Detect which cell encompasses the target text, then output its (x, y) center coordinate. 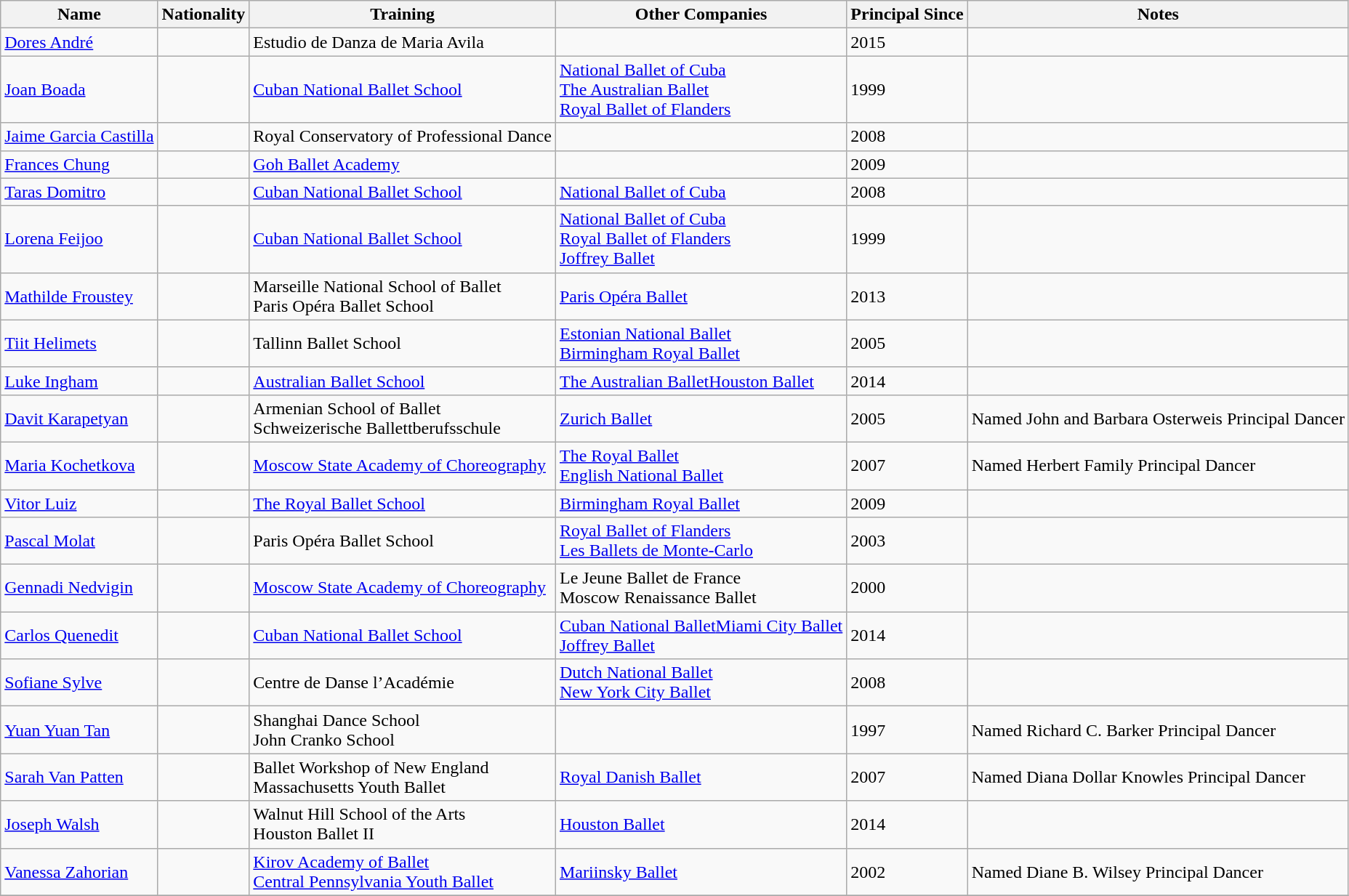
Sofiane Sylve (79, 683)
Notes (1158, 15)
Sarah Van Patten (79, 778)
Nationality (204, 15)
National Ballet of Cuba The Australian Ballet Royal Ballet of Flanders (701, 89)
2003 (907, 541)
Tallinn Ballet School (403, 343)
Cuban National BalletMiami City BalletJoffrey Ballet (701, 635)
Other Companies (701, 15)
Name (79, 15)
Maria Kochetkova (79, 465)
Mathilde Froustey (79, 296)
Jaime Garcia Castilla (79, 137)
Principal Since (907, 15)
1997 (907, 730)
Le Jeune Ballet de France Moscow Renaissance Ballet (701, 589)
Frances Chung (79, 164)
Estudio de Danza de Maria Avila (403, 42)
Yuan Yuan Tan (79, 730)
Houston Ballet (701, 824)
Mariinsky Ballet (701, 872)
Luke Ingham (79, 381)
Carlos Quenedit (79, 635)
Walnut Hill School of the Arts Houston Ballet II (403, 824)
National Ballet of Cuba Royal Ballet of Flanders Joffrey Ballet (701, 239)
The Australian BalletHouston Ballet (701, 381)
Named Diane B. Wilsey Principal Dancer (1158, 872)
Ballet Workshop of New England Massachusetts Youth Ballet (403, 778)
Named Richard C. Barker Principal Dancer (1158, 730)
The Royal Ballet English National Ballet (701, 465)
2015 (907, 42)
Vanessa Zahorian (79, 872)
Royal Ballet of Flanders Les Ballets de Monte-Carlo (701, 541)
Tiit Helimets (79, 343)
Goh Ballet Academy (403, 164)
Kirov Academy of Ballet Central Pennsylvania Youth Ballet (403, 872)
Davit Karapetyan (79, 419)
Joan Boada (79, 89)
Zurich Ballet (701, 419)
The Royal Ballet School (403, 504)
2013 (907, 296)
Royal Conservatory of Professional Dance (403, 137)
Joseph Walsh (79, 824)
Estonian National Ballet Birmingham Royal Ballet (701, 343)
Paris Opéra Ballet School (403, 541)
Named Diana Dollar Knowles Principal Dancer (1158, 778)
Marseille National School of Ballet Paris Opéra Ballet School (403, 296)
Pascal Molat (79, 541)
Dutch National Ballet New York City Ballet (701, 683)
Named Herbert Family Principal Dancer (1158, 465)
Vitor Luiz (79, 504)
Armenian School of Ballet Schweizerische Ballettberufsschule (403, 419)
Royal Danish Ballet (701, 778)
Birmingham Royal Ballet (701, 504)
Paris Opéra Ballet (701, 296)
Training (403, 15)
Lorena Feijoo (79, 239)
2000 (907, 589)
Shanghai Dance SchoolJohn Cranko School (403, 730)
Australian Ballet School (403, 381)
2002 (907, 872)
Named John and Barbara Osterweis Principal Dancer (1158, 419)
Dores André (79, 42)
National Ballet of Cuba (701, 192)
Gennadi Nedvigin (79, 589)
Taras Domitro (79, 192)
Centre de Danse l’Académie (403, 683)
